Provide the [x, y] coordinate of the cell's center where the given text is located.  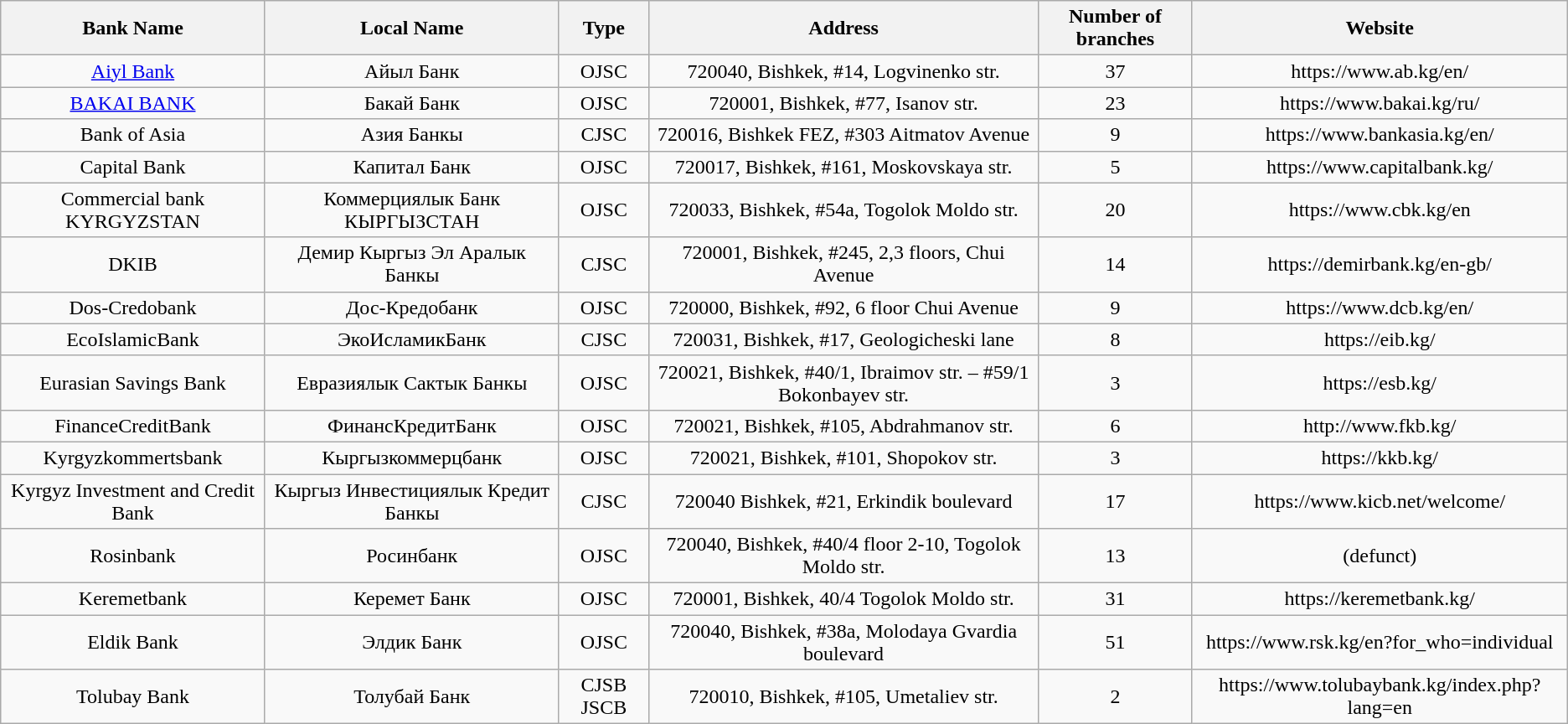
23 [1116, 103]
720021, Bishkek, #40/1, Ibraimov str. – #59/1 Bokonbayev str. [844, 382]
https://www.rsk.kg/en?for_who=individual [1380, 642]
Commercial bank KYRGYZSTAN [132, 209]
https://keremetbank.kg/ [1380, 599]
Capital Bank [132, 167]
ФинансКредитБанк [412, 426]
https://www.kicb.net/welcome/ [1380, 501]
720001, Bishkek, #245, 2,3 floors, Chui Avenue [844, 265]
Rosinbank [132, 556]
720021, Bishkek, #105, Abdrahmanov str. [844, 426]
6 [1116, 426]
Tolubay Bank [132, 697]
Демир Кыргыз Эл Аралык Банкы [412, 265]
720033, Bishkek, #54a, Togolok Moldo str. [844, 209]
FinanceCreditBank [132, 426]
720021, Bishkek, #101, Shopokov str. [844, 458]
2 [1116, 697]
Кыргыз Инвестициялык Кредит Банкы [412, 501]
31 [1116, 599]
Кыргызкоммерцбанк [412, 458]
https://kkb.kg/ [1380, 458]
Керемет Банк [412, 599]
Дос-Кредобанк [412, 308]
Капитал Банк [412, 167]
Local Name [412, 28]
720000, Bishkek, #92, 6 floor Chui Avenue [844, 308]
Type [603, 28]
Коммерциялык Банк КЫРГЫЗСТАН [412, 209]
720031, Bishkek, #17, Geologicheski lane [844, 339]
720040, Bishkek, #40/4 floor 2-10, Togolok Moldo str. [844, 556]
720010, Bishkek, #105, Umetaliev str. [844, 697]
http://www.fkb.kg/ [1380, 426]
https://www.capitalbank.kg/ [1380, 167]
https://esb.kg/ [1380, 382]
14 [1116, 265]
Keremetbank [132, 599]
https://www.cbk.kg/en [1380, 209]
Росинбанк [412, 556]
720001, Bishkek, 40/4 Togolok Moldo str. [844, 599]
Элдик Банк [412, 642]
Азия Банкы [412, 135]
51 [1116, 642]
Евразиялык Сактык Банкы [412, 382]
Eurasian Savings Bank [132, 382]
BAKAI BANK [132, 103]
Eldik Bank [132, 642]
37 [1116, 71]
https://demirbank.kg/en-gb/ [1380, 265]
Kyrgyz Investment and Credit Bank [132, 501]
Kyrgyzkommertsbank [132, 458]
https://www.dcb.kg/en/ [1380, 308]
EcoIslamicBank [132, 339]
720040, Bishkek, #38a, Molodaya Gvardia boulevard [844, 642]
720017, Bishkek, #161, Moskovskaya str. [844, 167]
Number of branches [1116, 28]
Address [844, 28]
17 [1116, 501]
ЭкоИсламикБанк [412, 339]
https://www.ab.kg/en/ [1380, 71]
CJSB JSCB [603, 697]
DKIB [132, 265]
Bank of Asia [132, 135]
13 [1116, 556]
720001, Bishkek, #77, Isanov str. [844, 103]
Bank Name [132, 28]
5 [1116, 167]
https://www.tolubaybank.kg/index.php?lang=en [1380, 697]
Dos-Credobank [132, 308]
20 [1116, 209]
Толубай Банк [412, 697]
720040, Bishkek, #14, Logvinenko str. [844, 71]
Айыл Банк [412, 71]
720016, Bishkek FEZ, #303 Aitmatov Avenue [844, 135]
https://www.bankasia.kg/en/ [1380, 135]
Aiyl Bank [132, 71]
https://eib.kg/ [1380, 339]
(defunct) [1380, 556]
Website [1380, 28]
Бакай Банк [412, 103]
https://www.bakai.kg/ru/ [1380, 103]
8 [1116, 339]
720040 Bishkek, #21, Erkindik boulevard [844, 501]
